From the cell containing the given text, extract its center point as [X, Y] coordinate. 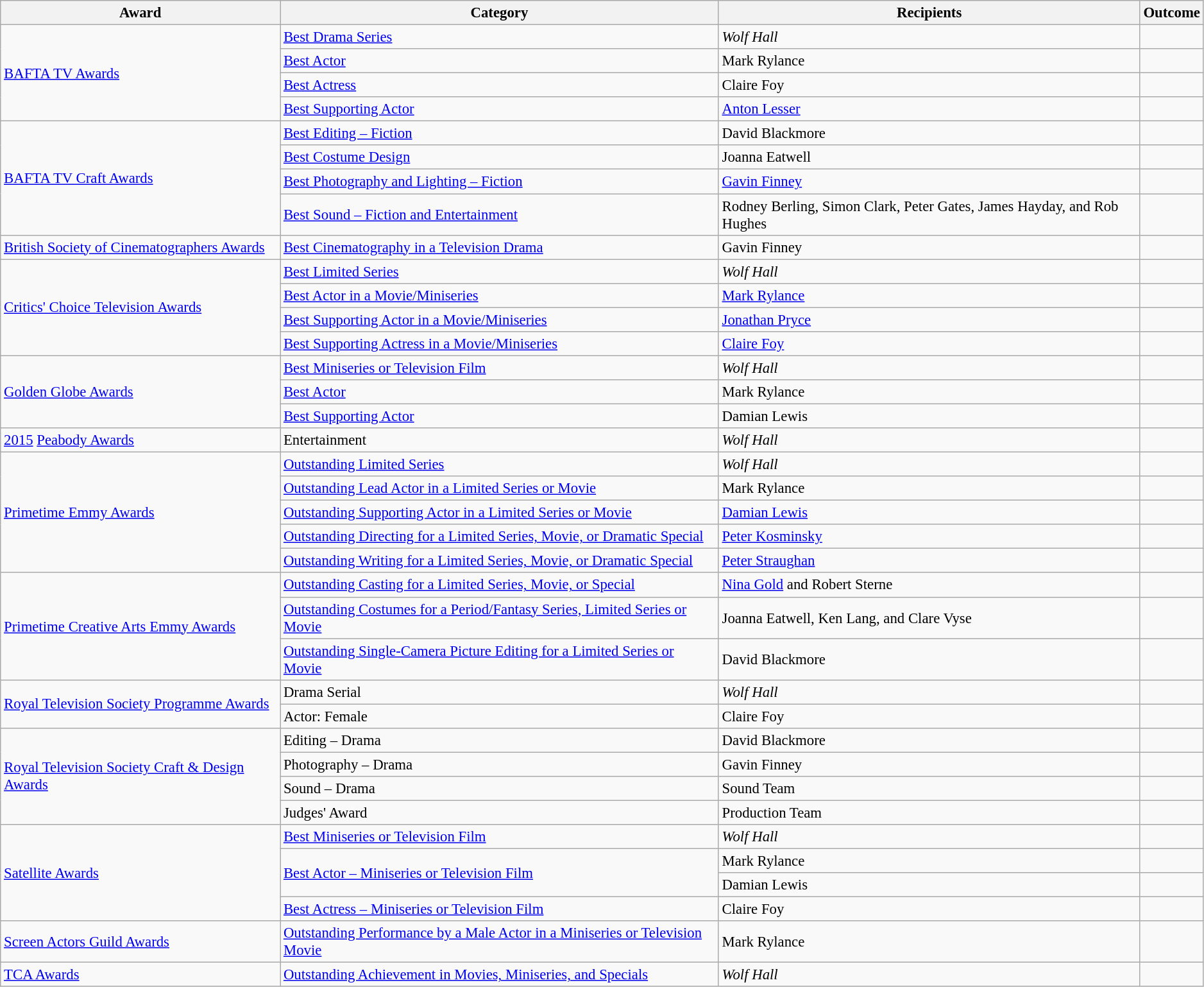
Outstanding Costumes for a Period/Fantasy Series, Limited Series or Movie [500, 617]
Rodney Berling, Simon Clark, Peter Gates, James Hayday, and Rob Hughes [929, 214]
Royal Television Society Craft & Design Awards [140, 777]
Best Photography and Lighting – Fiction [500, 182]
Peter Kosminsky [929, 536]
Golden Globe Awards [140, 391]
Best Cinematography in a Television Drama [500, 247]
Editing – Drama [500, 741]
Best Actress – Miniseries or Television Film [500, 909]
Best Limited Series [500, 271]
Best Drama Series [500, 37]
Best Costume Design [500, 157]
Production Team [929, 812]
Drama Serial [500, 692]
Recipients [929, 13]
Satellite Awards [140, 873]
Outstanding Lead Actor in a Limited Series or Movie [500, 488]
Photography – Drama [500, 764]
2015 Peabody Awards [140, 440]
Entertainment [500, 440]
Sound Team [929, 789]
Outstanding Single-Camera Picture Editing for a Limited Series or Movie [500, 660]
Outcome [1171, 13]
Best Editing – Fiction [500, 133]
British Society of Cinematographers Awards [140, 247]
Joanna Eatwell, Ken Lang, and Clare Vyse [929, 617]
Royal Television Society Programme Awards [140, 703]
Best Actor – Miniseries or Television Film [500, 873]
Outstanding Casting for a Limited Series, Movie, or Special [500, 585]
Peter Straughan [929, 561]
Outstanding Supporting Actor in a Limited Series or Movie [500, 513]
Best Supporting Actor in a Movie/Miniseries [500, 320]
Outstanding Writing for a Limited Series, Movie, or Dramatic Special [500, 561]
Best Actress [500, 85]
Primetime Creative Arts Emmy Awards [140, 626]
Primetime Emmy Awards [140, 513]
Critics' Choice Television Awards [140, 307]
Jonathan Pryce [929, 320]
Nina Gold and Robert Sterne [929, 585]
Outstanding Achievement in Movies, Miniseries, and Specials [500, 975]
Best Supporting Actress in a Movie/Miniseries [500, 344]
TCA Awards [140, 975]
Outstanding Performance by a Male Actor in a Miniseries or Television Movie [500, 942]
Joanna Eatwell [929, 157]
Screen Actors Guild Awards [140, 942]
Outstanding Directing for a Limited Series, Movie, or Dramatic Special [500, 536]
Category [500, 13]
Award [140, 13]
BAFTA TV Craft Awards [140, 178]
Actor: Female [500, 716]
BAFTA TV Awards [140, 73]
Best Sound – Fiction and Entertainment [500, 214]
Best Actor in a Movie/Miniseries [500, 295]
Judges' Award [500, 812]
Outstanding Limited Series [500, 465]
Anton Lesser [929, 109]
Sound – Drama [500, 789]
